Output the (X, Y) coordinate of the center of the cell containing the given text.  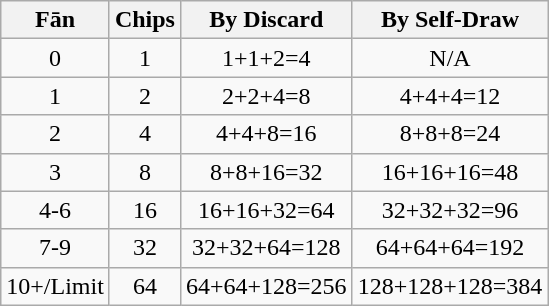
By Self-Draw (450, 20)
16+16+32=64 (266, 210)
32 (144, 248)
N/A (450, 58)
0 (56, 58)
4+4+4=12 (450, 96)
16 (144, 210)
7-9 (56, 248)
3 (56, 172)
By Discard (266, 20)
4 (144, 134)
2+2+4=8 (266, 96)
1+1+2=4 (266, 58)
Fān (56, 20)
128+128+128=384 (450, 286)
10+/Limit (56, 286)
8 (144, 172)
Chips (144, 20)
16+16+16=48 (450, 172)
4-6 (56, 210)
4+4+8=16 (266, 134)
32+32+64=128 (266, 248)
64+64+64=192 (450, 248)
8+8+16=32 (266, 172)
32+32+32=96 (450, 210)
64+64+128=256 (266, 286)
64 (144, 286)
8+8+8=24 (450, 134)
